Pinpoint the cell where the given text exists, returning its (X, Y) midpoint coordinate. 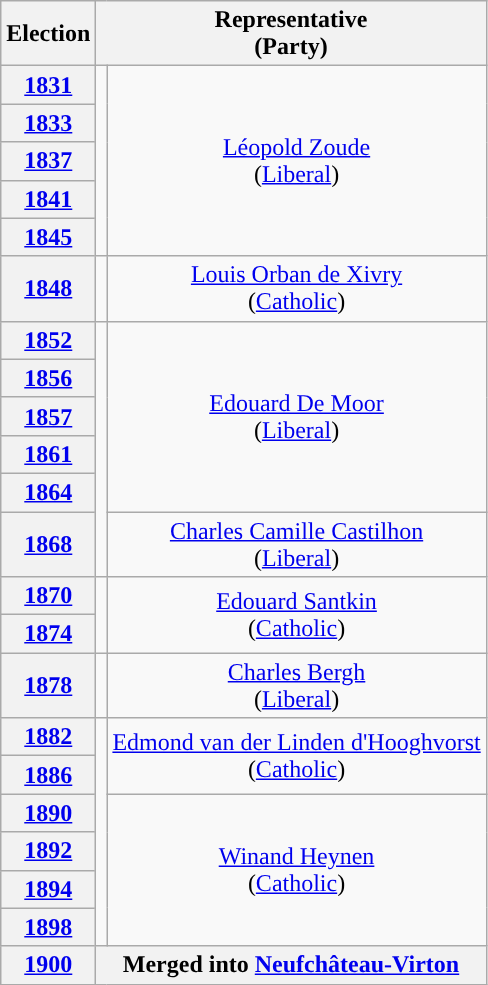
Election (48, 34)
1864 (48, 492)
1890 (48, 813)
1892 (48, 851)
Edouard De Moor(Liberal) (296, 416)
1870 (48, 596)
1848 (48, 288)
Louis Orban de Xivry(Catholic) (296, 288)
1833 (48, 123)
1882 (48, 737)
1841 (48, 199)
Merged into Neufchâteau-Virton (291, 965)
Edmond van der Linden d'Hooghvorst(Catholic) (296, 756)
Winand Heynen(Catholic) (296, 870)
1861 (48, 454)
1900 (48, 965)
1894 (48, 889)
Representative(Party) (291, 34)
Charles Camille Castilhon(Liberal) (296, 544)
1878 (48, 686)
1852 (48, 340)
1874 (48, 634)
1831 (48, 85)
1898 (48, 927)
1868 (48, 544)
Léopold Zoude(Liberal) (296, 161)
Charles Bergh(Liberal) (296, 686)
1856 (48, 378)
Edouard Santkin(Catholic) (296, 615)
1857 (48, 416)
1837 (48, 161)
1845 (48, 237)
1886 (48, 775)
